For the text-containing cell, return its midpoint in (x, y) coordinate format. 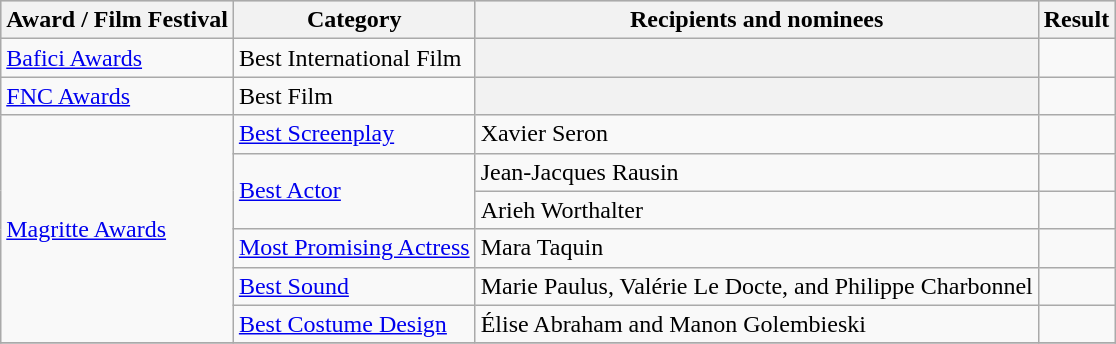
Most Promising Actress (354, 248)
Best Film (354, 96)
Marie Paulus, Valérie Le Docte, and Philippe Charbonnel (756, 286)
Arieh Worthalter (756, 210)
Mara Taquin (756, 248)
Award / Film Festival (118, 20)
Best Sound (354, 286)
FNC Awards (118, 96)
Bafici Awards (118, 58)
Best International Film (354, 58)
Magritte Awards (118, 229)
Jean-Jacques Rausin (756, 172)
Best Actor (354, 191)
Élise Abraham and Manon Golembieski (756, 324)
Category (354, 20)
Result (1076, 20)
Best Screenplay (354, 134)
Best Costume Design (354, 324)
Xavier Seron (756, 134)
Recipients and nominees (756, 20)
